Extract the (X, Y) coordinate from the center of the cell holding the provided text.  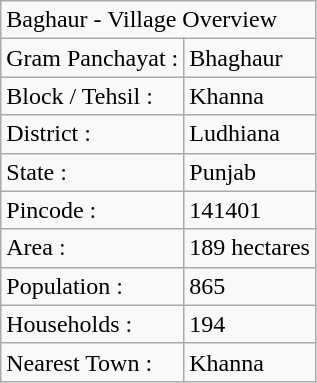
189 hectares (250, 248)
Bhaghaur (250, 58)
State : (92, 172)
District : (92, 134)
194 (250, 324)
Pincode : (92, 210)
Area : (92, 248)
Block / Tehsil : (92, 96)
Population : (92, 286)
Punjab (250, 172)
141401 (250, 210)
Nearest Town : (92, 362)
Baghaur - Village Overview (158, 20)
Gram Panchayat : (92, 58)
865 (250, 286)
Ludhiana (250, 134)
Households : (92, 324)
